Return (X, Y) of the center of cell containing provided text 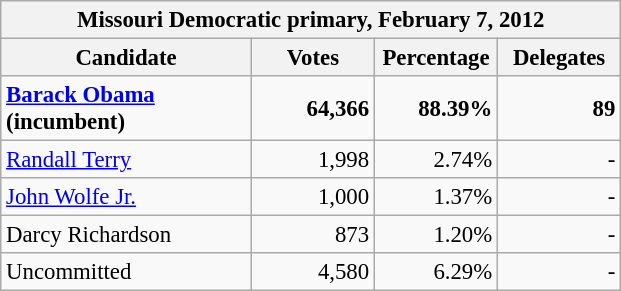
89 (560, 108)
Percentage (436, 58)
Candidate (126, 58)
Darcy Richardson (126, 235)
John Wolfe Jr. (126, 197)
88.39% (436, 108)
Delegates (560, 58)
Votes (312, 58)
1.37% (436, 197)
Missouri Democratic primary, February 7, 2012 (311, 20)
Barack Obama (incumbent) (126, 108)
64,366 (312, 108)
1.20% (436, 235)
Randall Terry (126, 160)
1,000 (312, 197)
873 (312, 235)
1,998 (312, 160)
2.74% (436, 160)
